Pinpoint the cell where the given text exists, returning its [x, y] midpoint coordinate. 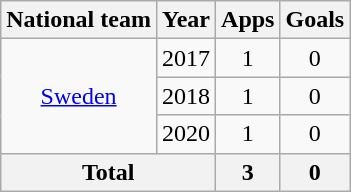
Goals [315, 20]
2020 [186, 134]
3 [248, 172]
Apps [248, 20]
Year [186, 20]
National team [79, 20]
Total [108, 172]
Sweden [79, 96]
2017 [186, 58]
2018 [186, 96]
